Locate the cell with the specified text and output its (X, Y) center coordinate. 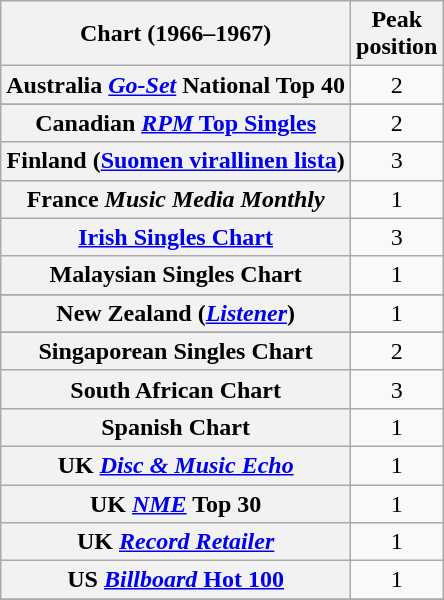
South African Chart (176, 389)
Spanish Chart (176, 427)
Finland (Suomen virallinen lista) (176, 161)
UK Record Retailer (176, 542)
France Music Media Monthly (176, 199)
Singaporean Singles Chart (176, 351)
Chart (1966–1967) (176, 34)
Canadian RPM Top Singles (176, 123)
Irish Singles Chart (176, 237)
UK NME Top 30 (176, 503)
Malaysian Singles Chart (176, 275)
UK Disc & Music Echo (176, 465)
New Zealand (Listener) (176, 313)
US Billboard Hot 100 (176, 580)
Peakposition (397, 34)
Australia Go-Set National Top 40 (176, 85)
